Capture the cell that displays the provided text and extract its [x, y] central coordinate. 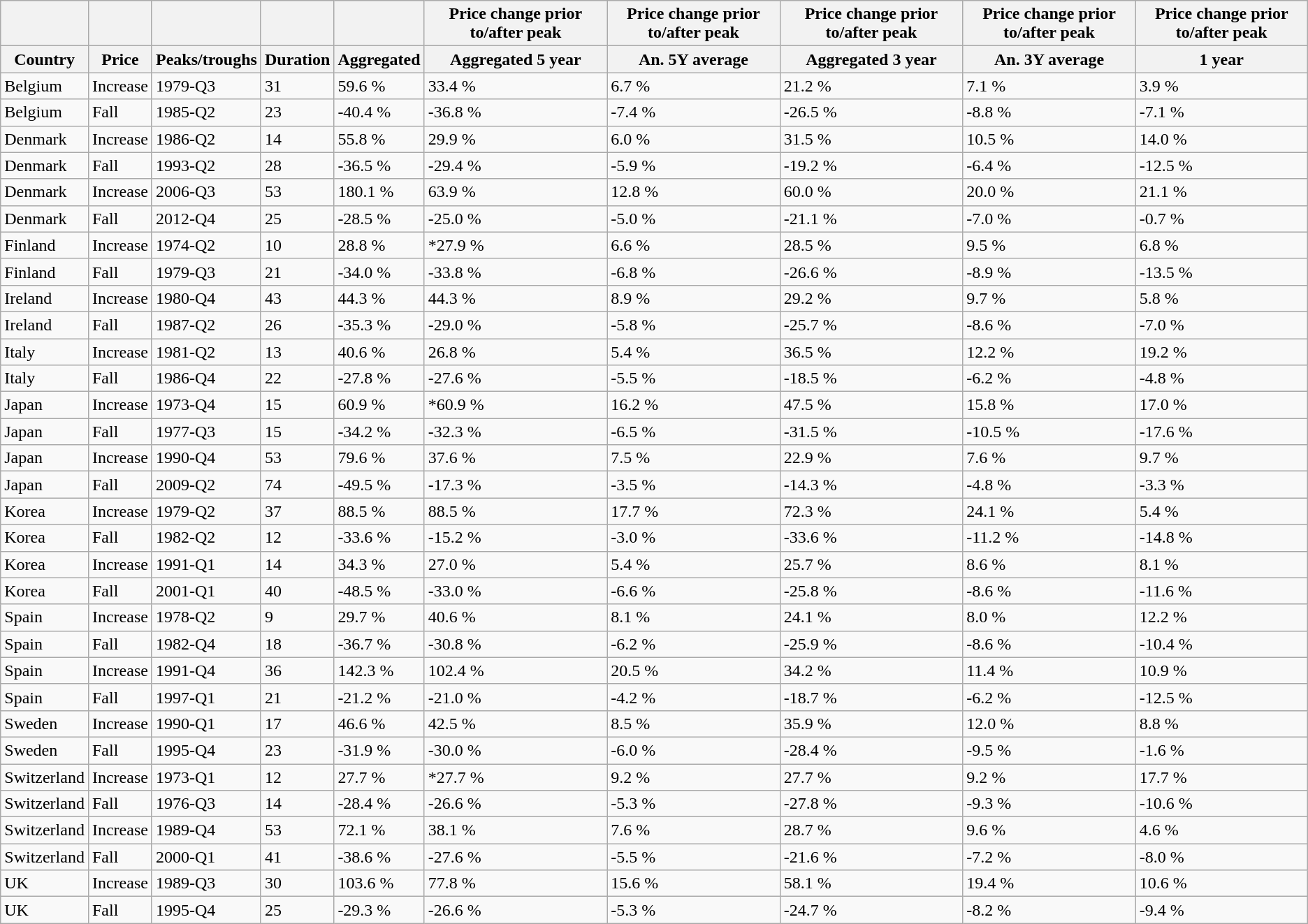
1990-Q4 [206, 458]
6.8 % [1221, 245]
-8.8 % [1049, 112]
38.1 % [516, 830]
Duration [297, 59]
180.1 % [379, 192]
-30.0 % [516, 750]
-6.6 % [694, 591]
43 [297, 298]
-21.2 % [379, 697]
-49.5 % [379, 485]
-26.5 % [871, 112]
28.5 % [871, 245]
74 [297, 485]
Country [45, 59]
-33.8 % [516, 272]
-25.8 % [871, 591]
-9.5 % [1049, 750]
*27.9 % [516, 245]
-21.1 % [871, 219]
1974-Q2 [206, 245]
-5.8 % [694, 325]
29.2 % [871, 298]
-38.6 % [379, 857]
15.8 % [1049, 405]
28.8 % [379, 245]
1997-Q1 [206, 697]
1981-Q2 [206, 351]
34.3 % [379, 564]
Price [120, 59]
27.0 % [516, 564]
72.1 % [379, 830]
29.9 % [516, 139]
9 [297, 617]
13 [297, 351]
-6.0 % [694, 750]
-24.7 % [871, 910]
41 [297, 857]
1 year [1221, 59]
103.6 % [379, 883]
14.0 % [1221, 139]
-34.0 % [379, 272]
37.6 % [516, 458]
19.4 % [1049, 883]
47.5 % [871, 405]
1982-Q4 [206, 644]
Aggregated 3 year [871, 59]
1973-Q4 [206, 405]
2009-Q2 [206, 485]
-9.3 % [1049, 804]
-5.9 % [694, 166]
12.8 % [694, 192]
-1.6 % [1221, 750]
29.7 % [379, 617]
1991-Q1 [206, 564]
55.8 % [379, 139]
-25.0 % [516, 219]
35.9 % [871, 724]
-11.6 % [1221, 591]
40 [297, 591]
22.9 % [871, 458]
8.9 % [694, 298]
Aggregated 5 year [516, 59]
-33.0 % [516, 591]
2006-Q3 [206, 192]
2012-Q4 [206, 219]
18 [297, 644]
-18.7 % [871, 697]
28 [297, 166]
-29.3 % [379, 910]
-6.4 % [1049, 166]
59.6 % [379, 86]
2001-Q1 [206, 591]
-48.5 % [379, 591]
7.5 % [694, 458]
8.6 % [1049, 564]
36.5 % [871, 351]
-15.2 % [516, 538]
22 [297, 379]
-17.3 % [516, 485]
-36.8 % [516, 112]
28.7 % [871, 830]
20.0 % [1049, 192]
1986-Q2 [206, 139]
-0.7 % [1221, 219]
1989-Q3 [206, 883]
-19.2 % [871, 166]
-36.5 % [379, 166]
17.0 % [1221, 405]
-14.8 % [1221, 538]
-8.2 % [1049, 910]
-8.9 % [1049, 272]
-8.0 % [1221, 857]
6.6 % [694, 245]
-5.0 % [694, 219]
-9.4 % [1221, 910]
7.1 % [1049, 86]
6.0 % [694, 139]
8.8 % [1221, 724]
36 [297, 670]
60.9 % [379, 405]
-7.1 % [1221, 112]
-3.3 % [1221, 485]
1977-Q3 [206, 432]
-34.2 % [379, 432]
31 [297, 86]
-35.3 % [379, 325]
10.9 % [1221, 670]
19.2 % [1221, 351]
-3.5 % [694, 485]
1979-Q2 [206, 511]
102.4 % [516, 670]
21.2 % [871, 86]
An. 3Y average [1049, 59]
-7.4 % [694, 112]
1982-Q2 [206, 538]
1989-Q4 [206, 830]
-4.2 % [694, 697]
1976-Q3 [206, 804]
-13.5 % [1221, 272]
6.7 % [694, 86]
-25.9 % [871, 644]
-21.0 % [516, 697]
58.1 % [871, 883]
16.2 % [694, 405]
-30.8 % [516, 644]
-18.5 % [871, 379]
-7.2 % [1049, 857]
20.5 % [694, 670]
-10.6 % [1221, 804]
34.2 % [871, 670]
5.8 % [1221, 298]
42.5 % [516, 724]
1973-Q1 [206, 777]
9.6 % [1049, 830]
-28.5 % [379, 219]
-11.2 % [1049, 538]
1990-Q1 [206, 724]
-29.4 % [516, 166]
*27.7 % [516, 777]
-31.9 % [379, 750]
79.6 % [379, 458]
17 [297, 724]
31.5 % [871, 139]
1993-Q2 [206, 166]
3.9 % [1221, 86]
An. 5Y average [694, 59]
26.8 % [516, 351]
-40.4 % [379, 112]
-36.7 % [379, 644]
Peaks/troughs [206, 59]
46.6 % [379, 724]
-6.5 % [694, 432]
8.5 % [694, 724]
10.6 % [1221, 883]
11.4 % [1049, 670]
15.6 % [694, 883]
142.3 % [379, 670]
33.4 % [516, 86]
4.6 % [1221, 830]
72.3 % [871, 511]
-6.8 % [694, 272]
-31.5 % [871, 432]
10.5 % [1049, 139]
1986-Q4 [206, 379]
-17.6 % [1221, 432]
12.0 % [1049, 724]
10 [297, 245]
9.5 % [1049, 245]
60.0 % [871, 192]
37 [297, 511]
-21.6 % [871, 857]
-25.7 % [871, 325]
63.9 % [516, 192]
-10.5 % [1049, 432]
30 [297, 883]
Aggregated [379, 59]
*60.9 % [516, 405]
1978-Q2 [206, 617]
26 [297, 325]
-10.4 % [1221, 644]
8.0 % [1049, 617]
1987-Q2 [206, 325]
1980-Q4 [206, 298]
-14.3 % [871, 485]
1985-Q2 [206, 112]
77.8 % [516, 883]
-32.3 % [516, 432]
2000-Q1 [206, 857]
1991-Q4 [206, 670]
25.7 % [871, 564]
21.1 % [1221, 192]
-3.0 % [694, 538]
-29.0 % [516, 325]
